Pinpoint the cell where the given text exists, returning its [x, y] midpoint coordinate. 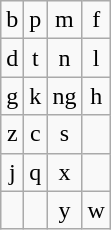
d [12, 58]
n [64, 58]
c [36, 134]
t [36, 58]
p [36, 20]
m [64, 20]
q [36, 172]
f [96, 20]
k [36, 96]
l [96, 58]
b [12, 20]
w [96, 210]
x [64, 172]
s [64, 134]
j [12, 172]
z [12, 134]
ng [64, 96]
h [96, 96]
g [12, 96]
y [64, 210]
